From the cell containing the given text, extract its center point as (x, y) coordinate. 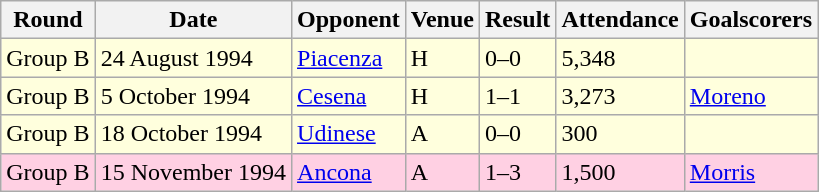
3,273 (620, 96)
Result (517, 20)
24 August 1994 (193, 58)
Ancona (349, 172)
Date (193, 20)
Opponent (349, 20)
Goalscorers (750, 20)
Cesena (349, 96)
Morris (750, 172)
18 October 1994 (193, 134)
Venue (442, 20)
1–3 (517, 172)
5 October 1994 (193, 96)
1–1 (517, 96)
Udinese (349, 134)
300 (620, 134)
5,348 (620, 58)
Attendance (620, 20)
Round (48, 20)
1,500 (620, 172)
Piacenza (349, 58)
15 November 1994 (193, 172)
Moreno (750, 96)
